Identify which cell holds the provided text, then report its [X, Y] central coordinate. 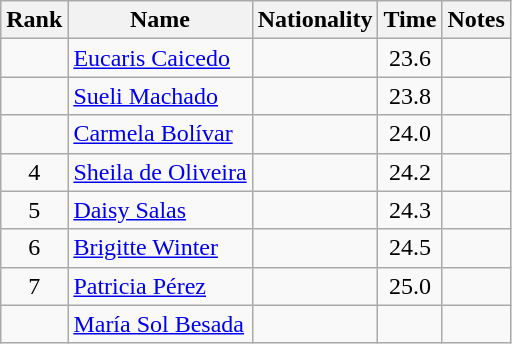
5 [34, 210]
24.3 [410, 210]
24.0 [410, 134]
24.5 [410, 248]
Sheila de Oliveira [160, 172]
Eucaris Caicedo [160, 58]
Sueli Machado [160, 96]
Brigitte Winter [160, 248]
7 [34, 286]
Daisy Salas [160, 210]
Name [160, 20]
Patricia Pérez [160, 286]
25.0 [410, 286]
23.8 [410, 96]
Notes [476, 20]
Carmela Bolívar [160, 134]
Rank [34, 20]
6 [34, 248]
Time [410, 20]
24.2 [410, 172]
Nationality [315, 20]
María Sol Besada [160, 324]
23.6 [410, 58]
4 [34, 172]
